Search for the cell housing the specified text and yield its [x, y] center coordinate. 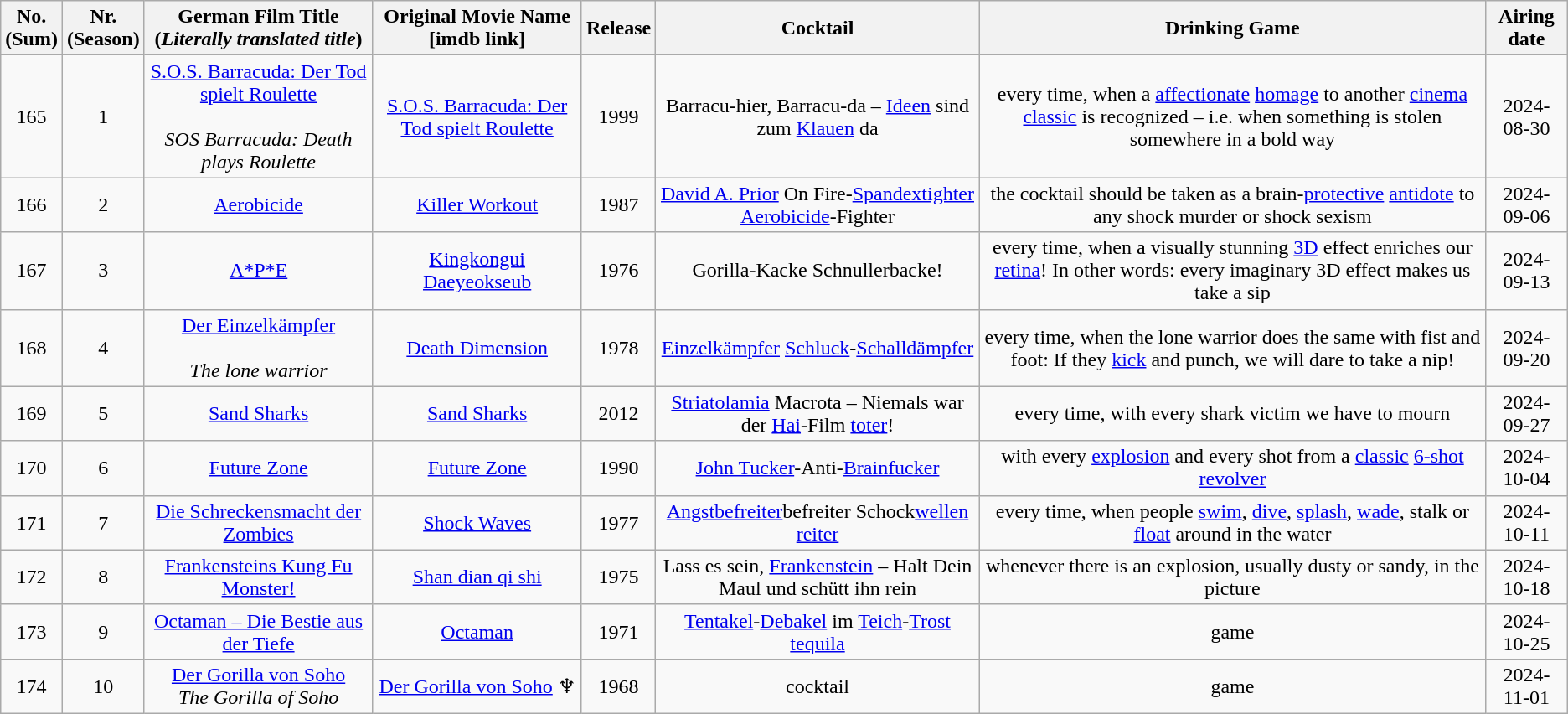
Tentakel-Debakel im Teich-Trost tequila [818, 632]
167 [32, 271]
1968 [618, 686]
Shan dian qi shi [477, 577]
174 [32, 686]
2024-10-04 [1527, 468]
1971 [618, 632]
every time, with every shark victim we have to mourn [1232, 414]
Der Einzelkämpfer The lone warrior [258, 348]
Cocktail [818, 28]
171 [32, 523]
170 [32, 468]
7 [103, 523]
cocktail [818, 686]
Einzelkämpfer Schluck-Schalldämpfer [818, 348]
John Tucker-Anti-Brainfucker [818, 468]
S.O.S. Barracuda: Der Tod spielt Roulette SOS Barracuda: Death plays Roulette [258, 116]
1977 [618, 523]
2024-11-01 [1527, 686]
Killer Workout [477, 204]
Der Gorilla von Soho ♆ [477, 686]
Die Schreckensmacht der Zombies [258, 523]
2024-10-25 [1527, 632]
Der Gorilla von SohoThe Gorilla of Soho [258, 686]
166 [32, 204]
9 [103, 632]
2 [103, 204]
2024-09-20 [1527, 348]
2024-09-27 [1527, 414]
No.(Sum) [32, 28]
168 [32, 348]
Gorilla-Kacke Schnullerbacke! [818, 271]
Release [618, 28]
Shock Waves [477, 523]
1976 [618, 271]
3 [103, 271]
2024-09-06 [1527, 204]
Nr.(Season) [103, 28]
6 [103, 468]
173 [32, 632]
Striatolamia Macrota – Niemals war der Hai-Film toter! [818, 414]
every time, when the lone warrior does the same with fist and foot: If they kick and punch, we will dare to take a nip! [1232, 348]
every time, when a visually stunning 3D effect enriches our retina! In other words: every imaginary 3D effect makes us take a sip [1232, 271]
Frankensteins Kung Fu Monster! [258, 577]
whenever there is an explosion, usually dusty or sandy, in the picture [1232, 577]
Death Dimension [477, 348]
1978 [618, 348]
2012 [618, 414]
S.O.S. Barracuda: Der Tod spielt Roulette [477, 116]
172 [32, 577]
2024-09-13 [1527, 271]
David A. Prior On Fire-Spandextighter Aerobicide-Fighter [818, 204]
Drinking Game [1232, 28]
Octaman – Die Bestie aus der Tiefe [258, 632]
Airing date [1527, 28]
4 [103, 348]
2024-10-18 [1527, 577]
169 [32, 414]
Octaman [477, 632]
1987 [618, 204]
10 [103, 686]
8 [103, 577]
with every explosion and every shot from a classic 6-shot revolver [1232, 468]
every time, when a affectionate homage to another cinema classic is recognized – i.e. when something is stolen somewhere in a bold way [1232, 116]
Kingkongui Daeyeokseub [477, 271]
1975 [618, 577]
1 [103, 116]
1990 [618, 468]
2024-10-11 [1527, 523]
A*P*E [258, 271]
Angstbefreiterbefreiter Schockwellen reiter [818, 523]
the cocktail should be taken as a brain-protective antidote to any shock murder or shock sexism [1232, 204]
every time, when people swim, dive, splash, wade, stalk or float around in the water [1232, 523]
Aerobicide [258, 204]
5 [103, 414]
Lass es sein, Frankenstein – Halt Dein Maul und schütt ihn rein [818, 577]
165 [32, 116]
German Film Title (Literally translated title) [258, 28]
Barracu-hier, Barracu-da – Ideen sind zum Klauen da [818, 116]
2024-08-30 [1527, 116]
Original Movie Name [imdb link] [477, 28]
1999 [618, 116]
